Identify which cell holds the provided text, then report its [x, y] central coordinate. 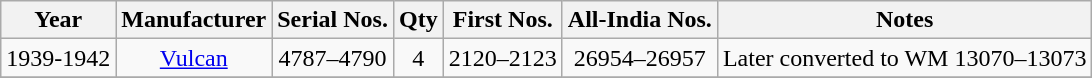
Year [58, 20]
Manufacturer [194, 20]
First Nos. [502, 20]
All-India Nos. [640, 20]
26954–26957 [640, 58]
Notes [904, 20]
4787–4790 [333, 58]
Later converted to WM 13070–13073 [904, 58]
Vulcan [194, 58]
Qty [418, 20]
2120–2123 [502, 58]
Serial Nos. [333, 20]
1939-1942 [58, 58]
4 [418, 58]
